Return (x, y) of the center of cell containing provided text 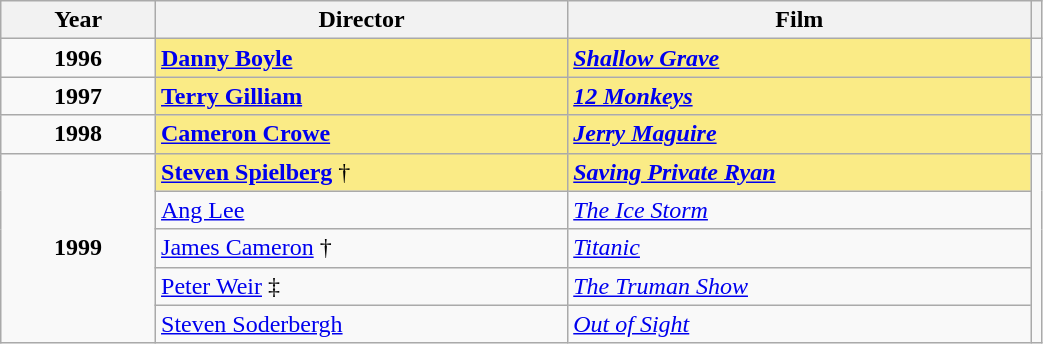
Saving Private Ryan (800, 172)
1997 (78, 96)
Shallow Grave (800, 58)
1999 (78, 248)
Terry Gilliam (362, 96)
The Truman Show (800, 286)
12 Monkeys (800, 96)
Out of Sight (800, 324)
Year (78, 20)
Cameron Crowe (362, 134)
Steven Soderbergh (362, 324)
James Cameron † (362, 248)
Titanic (800, 248)
Film (800, 20)
Peter Weir ‡ (362, 286)
Danny Boyle (362, 58)
Director (362, 20)
Jerry Maguire (800, 134)
The Ice Storm (800, 210)
Ang Lee (362, 210)
Steven Spielberg † (362, 172)
1996 (78, 58)
1998 (78, 134)
